From the cell containing the given text, extract its center point as [x, y] coordinate. 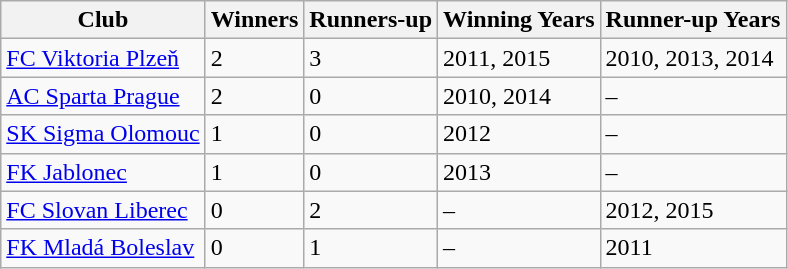
3 [371, 58]
2010, 2013, 2014 [693, 58]
Club [103, 20]
Runner-up Years [693, 20]
Runners-up [371, 20]
2013 [519, 172]
2012, 2015 [693, 210]
FC Slovan Liberec [103, 210]
FK Mladá Boleslav [103, 248]
FK Jablonec [103, 172]
2011, 2015 [519, 58]
SK Sigma Olomouc [103, 134]
Winners [254, 20]
Winning Years [519, 20]
2012 [519, 134]
2011 [693, 248]
AC Sparta Prague [103, 96]
FC Viktoria Plzeň [103, 58]
2010, 2014 [519, 96]
